Return the [x, y] coordinate for the center point of the cell that contains the specified text.  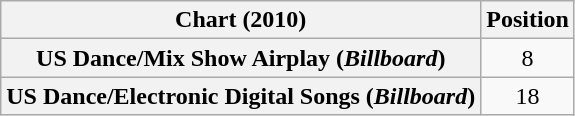
Chart (2010) [241, 20]
US Dance/Electronic Digital Songs (Billboard) [241, 96]
18 [528, 96]
US Dance/Mix Show Airplay (Billboard) [241, 58]
Position [528, 20]
8 [528, 58]
